Output the [x, y] coordinate of the center of the cell containing the given text.  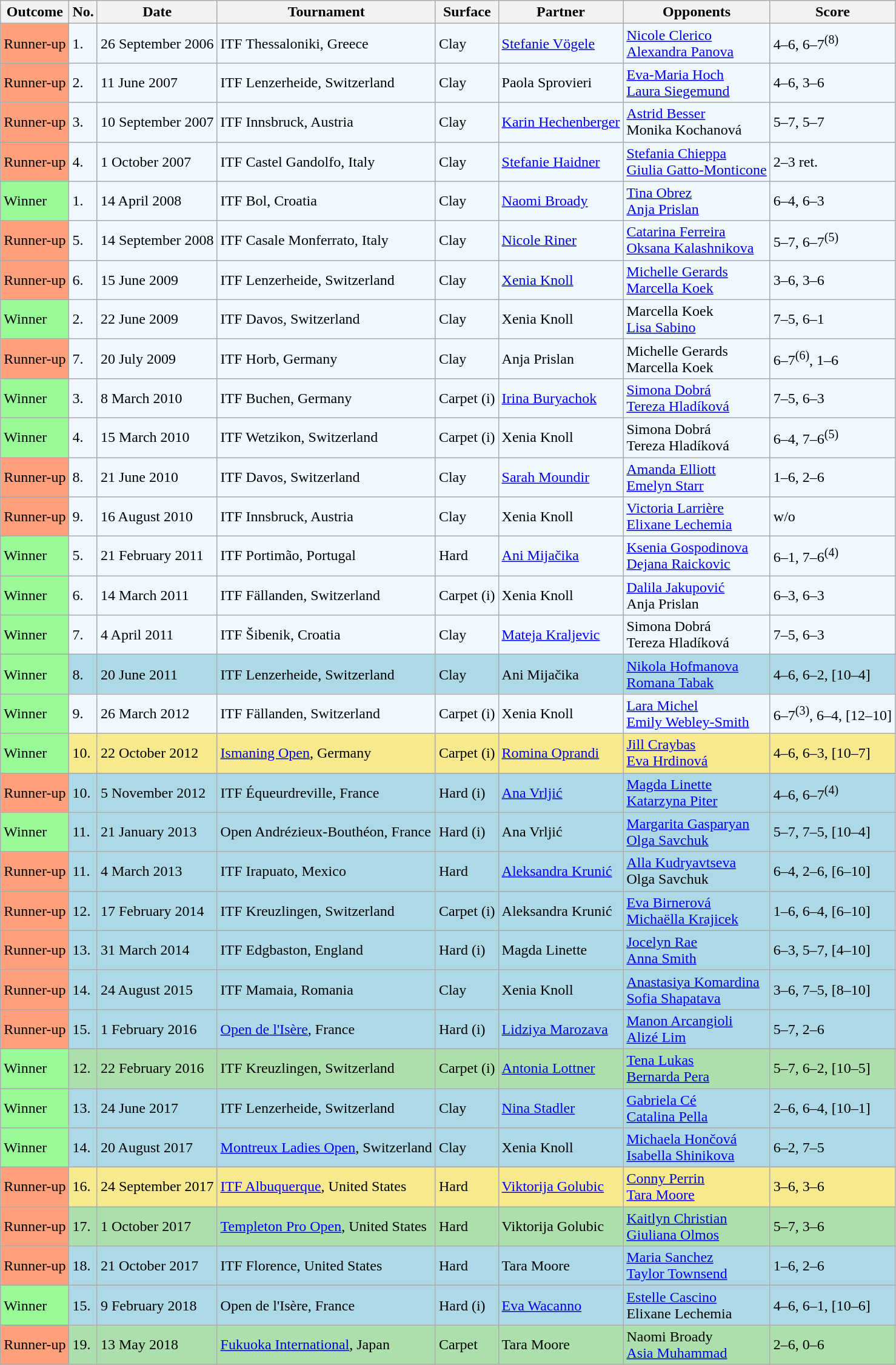
1 February 2016 [157, 1029]
Montreux Ladies Open, Switzerland [326, 1148]
Outcome [35, 12]
20 June 2011 [157, 674]
Carpet [467, 1344]
2–3 ret. [832, 161]
Open Andrézieux-Bouthéon, France [326, 832]
w/o [832, 516]
Amanda Elliott Emelyn Starr [697, 476]
24 August 2015 [157, 989]
Nicole Riner [561, 240]
6–4, 6–3 [832, 201]
14 March 2011 [157, 595]
Astrid Besser Monika Kochanová [697, 122]
16. [83, 1187]
Alla Kudryavtseva Olga Savchuk [697, 872]
17. [83, 1227]
15 June 2009 [157, 280]
7–5, 6–1 [832, 319]
ITF Buchen, Germany [326, 398]
ITF Bol, Croatia [326, 201]
ITF Casale Monferrato, Italy [326, 240]
21 October 2017 [157, 1266]
ITF Horb, Germany [326, 359]
19. [83, 1344]
Kaitlyn Christian Giuliana Olmos [697, 1227]
Victoria Larrière Elixane Lechemia [697, 516]
Michaela Hončová Isabella Shinikova [697, 1148]
5–7, 7–5, [10–4] [832, 832]
Maria Sanchez Taylor Townsend [697, 1266]
14 April 2008 [157, 201]
Naomi Broady Asia Muhammad [697, 1344]
21 February 2011 [157, 556]
24 September 2017 [157, 1187]
2–6, 0–6 [832, 1344]
6–7(3), 6–4, [12–10] [832, 714]
6–4, 2–6, [6–10] [832, 872]
Tena Lukas Bernarda Pera [697, 1068]
No. [83, 12]
Score [832, 12]
4–6, 3–6 [832, 82]
Estelle Cascino Elixane Lechemia [697, 1306]
6–7(6), 1–6 [832, 359]
1–6, 6–4, [6–10] [832, 910]
Marcella Koek Lisa Sabino [697, 319]
13 May 2018 [157, 1344]
Eva-Maria Hoch Laura Siegemund [697, 82]
ITF Albuquerque, United States [326, 1187]
Lidziya Marozava [561, 1029]
21 January 2013 [157, 832]
Eva Wacanno [561, 1306]
ITF Wetzikon, Switzerland [326, 438]
26 March 2012 [157, 714]
Tournament [326, 12]
6–1, 7–6(4) [832, 556]
15 March 2010 [157, 438]
Templeton Pro Open, United States [326, 1227]
Romina Oprandi [561, 753]
Surface [467, 12]
6–2, 7–5 [832, 1148]
Jocelyn Rae Anna Smith [697, 950]
8 March 2010 [157, 398]
6–3, 6–3 [832, 595]
31 March 2014 [157, 950]
18. [83, 1266]
17 February 2014 [157, 910]
20 August 2017 [157, 1148]
Dalila Jakupović Anja Prislan [697, 595]
Stefanie Haidner [561, 161]
Nikola Hofmanova Romana Tabak [697, 674]
ITF Thessaloniki, Greece [326, 44]
11 June 2007 [157, 82]
Gabriela Cé Catalina Pella [697, 1108]
5–7, 6–2, [10–5] [832, 1068]
24 June 2017 [157, 1108]
5–7, 5–7 [832, 122]
16 August 2010 [157, 516]
4–6, 6–7(8) [832, 44]
Ismaning Open, Germany [326, 753]
4–6, 6–7(4) [832, 793]
Opponents [697, 12]
Magda Linette [561, 950]
Magda Linette Katarzyna Piter [697, 793]
Anja Prislan [561, 359]
Mateja Kraljevic [561, 635]
ITF Florence, United States [326, 1266]
Paola Sprovieri [561, 82]
6–3, 5–7, [4–10] [832, 950]
9 February 2018 [157, 1306]
22 June 2009 [157, 319]
2–6, 6–4, [10–1] [832, 1108]
1 October 2007 [157, 161]
Partner [561, 12]
5–7, 6–7(5) [832, 240]
26 September 2006 [157, 44]
ITF Équeurdreville, France [326, 793]
Nicole Clerico Alexandra Panova [697, 44]
4–6, 6–3, [10–7] [832, 753]
10 September 2007 [157, 122]
22 October 2012 [157, 753]
22 February 2016 [157, 1068]
ITF Irapuato, Mexico [326, 872]
Lara Michel Emily Webley-Smith [697, 714]
Irina Buryachok [561, 398]
Naomi Broady [561, 201]
Nina Stadler [561, 1108]
Manon Arcangioli Alizé Lim [697, 1029]
Stefania Chieppa Giulia Gatto-Monticone [697, 161]
ITF Castel Gandolfo, Italy [326, 161]
ITF Šibenik, Croatia [326, 635]
1 October 2017 [157, 1227]
5 November 2012 [157, 793]
3–6, 7–5, [8–10] [832, 989]
Sarah Moundir [561, 476]
5–7, 2–6 [832, 1029]
4–6, 6–1, [10–6] [832, 1306]
5–7, 3–6 [832, 1227]
ITF Portimão, Portugal [326, 556]
Jill Craybas Eva Hrdinová [697, 753]
Catarina Ferreira Oksana Kalashnikova [697, 240]
Conny Perrin Tara Moore [697, 1187]
Stefanie Vögele [561, 44]
4–6, 6–2, [10–4] [832, 674]
Tina Obrez Anja Prislan [697, 201]
ITF Edgbaston, England [326, 950]
Eva Birnerová Michaëlla Krajicek [697, 910]
Margarita Gasparyan Olga Savchuk [697, 832]
4 April 2011 [157, 635]
14 September 2008 [157, 240]
21 June 2010 [157, 476]
ITF Mamaia, Romania [326, 989]
Ksenia Gospodinova Dejana Raickovic [697, 556]
4 March 2013 [157, 872]
Date [157, 12]
20 July 2009 [157, 359]
Karin Hechenberger [561, 122]
Fukuoka International, Japan [326, 1344]
Anastasiya Komardina Sofia Shapatava [697, 989]
6–4, 7–6(5) [832, 438]
Antonia Lottner [561, 1068]
